For the text-containing cell, return its midpoint in (X, Y) coordinate format. 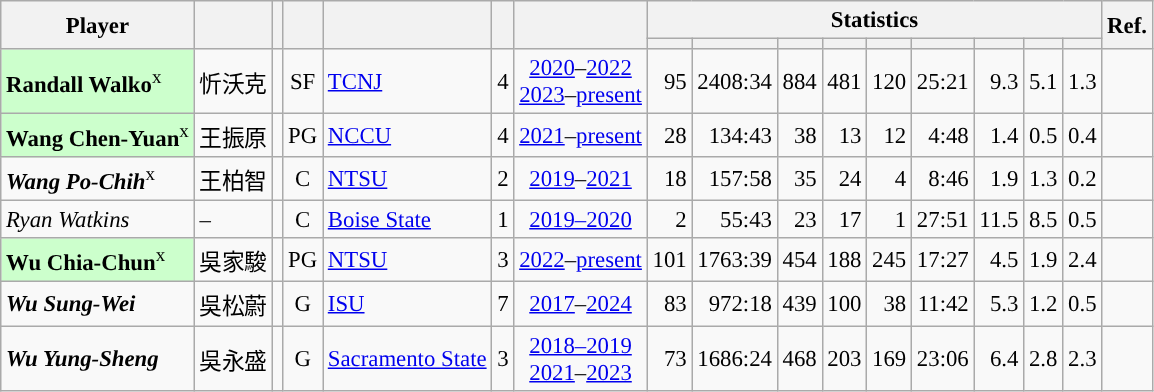
– (233, 220)
2017–2024 (580, 304)
884 (800, 82)
4:48 (944, 136)
5.3 (999, 304)
0.4 (1082, 136)
SF (303, 82)
Wu Chia-Chunx (98, 260)
Wang Chen-Yuanx (98, 136)
Sacramento State (406, 358)
972:18 (734, 304)
6.4 (999, 358)
157:58 (734, 179)
忻沃克 (233, 82)
8:46 (944, 179)
11:42 (944, 304)
9.3 (999, 82)
245 (890, 260)
2019–2021 (580, 179)
Wu Sung-Wei (98, 304)
Ryan Watkins (98, 220)
1763:39 (734, 260)
35 (800, 179)
8.5 (1044, 220)
17 (844, 220)
TCNJ (406, 82)
5.1 (1044, 82)
454 (800, 260)
2.4 (1082, 260)
468 (800, 358)
2018–20192021–2023 (580, 358)
NCCU (406, 136)
吳家駿 (233, 260)
17:27 (944, 260)
2.8 (1044, 358)
Player (98, 25)
481 (844, 82)
2019–2020 (580, 220)
83 (670, 304)
Randall Walkox (98, 82)
24 (844, 179)
134:43 (734, 136)
188 (844, 260)
25:21 (944, 82)
23:06 (944, 358)
439 (800, 304)
4.5 (999, 260)
12 (890, 136)
28 (670, 136)
1.2 (1044, 304)
0.2 (1082, 179)
Ref. (1127, 25)
95 (670, 82)
23 (800, 220)
27:51 (944, 220)
11.5 (999, 220)
王柏智 (233, 179)
120 (890, 82)
18 (670, 179)
7 (503, 304)
王振原 (233, 136)
吳松蔚 (233, 304)
13 (844, 136)
1.4 (999, 136)
73 (670, 358)
2022–present (580, 260)
ISU (406, 304)
2021–present (580, 136)
55:43 (734, 220)
101 (670, 260)
203 (844, 358)
Boise State (406, 220)
Wu Yung-Sheng (98, 358)
Wang Po-Chihx (98, 179)
2.3 (1082, 358)
2408:34 (734, 82)
2020–20222023–present (580, 82)
169 (890, 358)
1686:24 (734, 358)
吳永盛 (233, 358)
100 (844, 304)
Statistics (874, 20)
